Search for the cell housing the specified text and yield its [x, y] center coordinate. 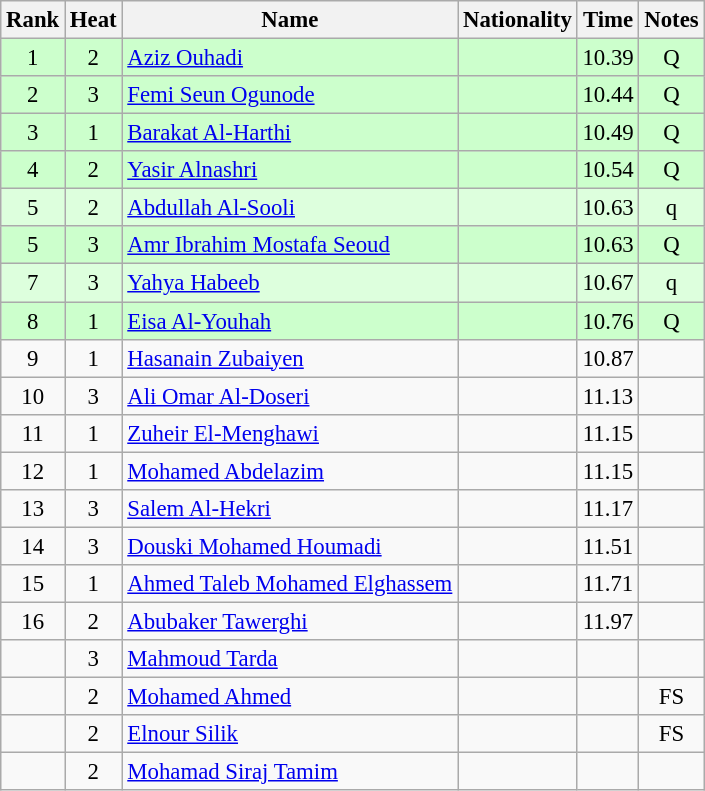
4 [33, 170]
10.54 [608, 170]
Mohamed Abdelazim [290, 471]
Barakat Al-Harthi [290, 133]
Aziz Ouhadi [290, 58]
16 [33, 621]
Abdullah Al-Sooli [290, 208]
Heat [94, 20]
11 [33, 433]
15 [33, 584]
Zuheir El-Menghawi [290, 433]
Mohamed Ahmed [290, 697]
13 [33, 509]
7 [33, 283]
11.71 [608, 584]
Mohamad Siraj Tamim [290, 772]
10.39 [608, 58]
Douski Mohamed Houmadi [290, 546]
10 [33, 396]
11.13 [608, 396]
10.87 [608, 358]
Notes [672, 20]
10.76 [608, 321]
Femi Seun Ogunode [290, 95]
Mahmoud Tarda [290, 659]
Elnour Silik [290, 734]
Rank [33, 20]
Ali Omar Al-Doseri [290, 396]
Time [608, 20]
Abubaker Tawerghi [290, 621]
9 [33, 358]
10.44 [608, 95]
Eisa Al-Youhah [290, 321]
12 [33, 471]
Nationality [518, 20]
10.67 [608, 283]
11.51 [608, 546]
Yahya Habeeb [290, 283]
Name [290, 20]
11.97 [608, 621]
8 [33, 321]
Ahmed Taleb Mohamed Elghassem [290, 584]
Hasanain Zubaiyen [290, 358]
Amr Ibrahim Mostafa Seoud [290, 245]
10.49 [608, 133]
14 [33, 546]
11.17 [608, 509]
Yasir Alnashri [290, 170]
Salem Al-Hekri [290, 509]
